Determine the [X, Y] coordinate at the center of the cell enclosing the given text.  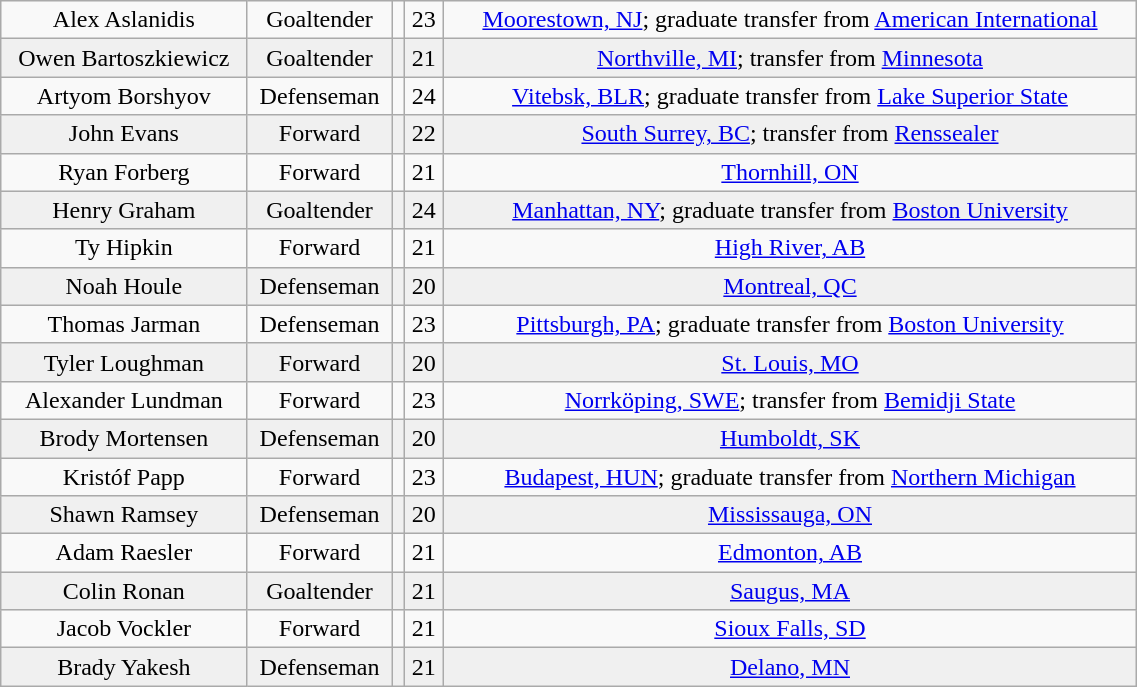
Henry Graham [124, 210]
Tyler Loughman [124, 362]
Ryan Forberg [124, 172]
Owen Bartoszkiewicz [124, 58]
Manhattan, NY; graduate transfer from Boston University [790, 210]
Jacob Vockler [124, 629]
Ty Hipkin [124, 248]
Edmonton, AB [790, 553]
Adam Raesler [124, 553]
High River, AB [790, 248]
Northville, MI; transfer from Minnesota [790, 58]
Sioux Falls, SD [790, 629]
Budapest, HUN; graduate transfer from Northern Michigan [790, 477]
Alex Aslanidis [124, 20]
Shawn Ramsey [124, 515]
St. Louis, MO [790, 362]
Colin Ronan [124, 591]
Delano, MN [790, 667]
Mississauga, ON [790, 515]
Thomas Jarman [124, 324]
Artyom Borshyov [124, 96]
John Evans [124, 134]
Saugus, MA [790, 591]
22 [424, 134]
Alexander Lundman [124, 400]
Brady Yakesh [124, 667]
Montreal, QC [790, 286]
Norrköping, SWE; transfer from Bemidji State [790, 400]
Brody Mortensen [124, 438]
Moorestown, NJ; graduate transfer from American International [790, 20]
South Surrey, BC; transfer from Renssealer [790, 134]
Thornhill, ON [790, 172]
Vitebsk, BLR; graduate transfer from Lake Superior State [790, 96]
Noah Houle [124, 286]
Pittsburgh, PA; graduate transfer from Boston University [790, 324]
Kristóf Papp [124, 477]
Humboldt, SK [790, 438]
